Capture the cell that displays the provided text and extract its (X, Y) central coordinate. 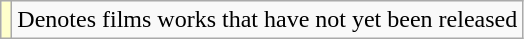
Denotes films works that have not yet been released (268, 20)
